Capture the cell that displays the provided text and extract its [X, Y] central coordinate. 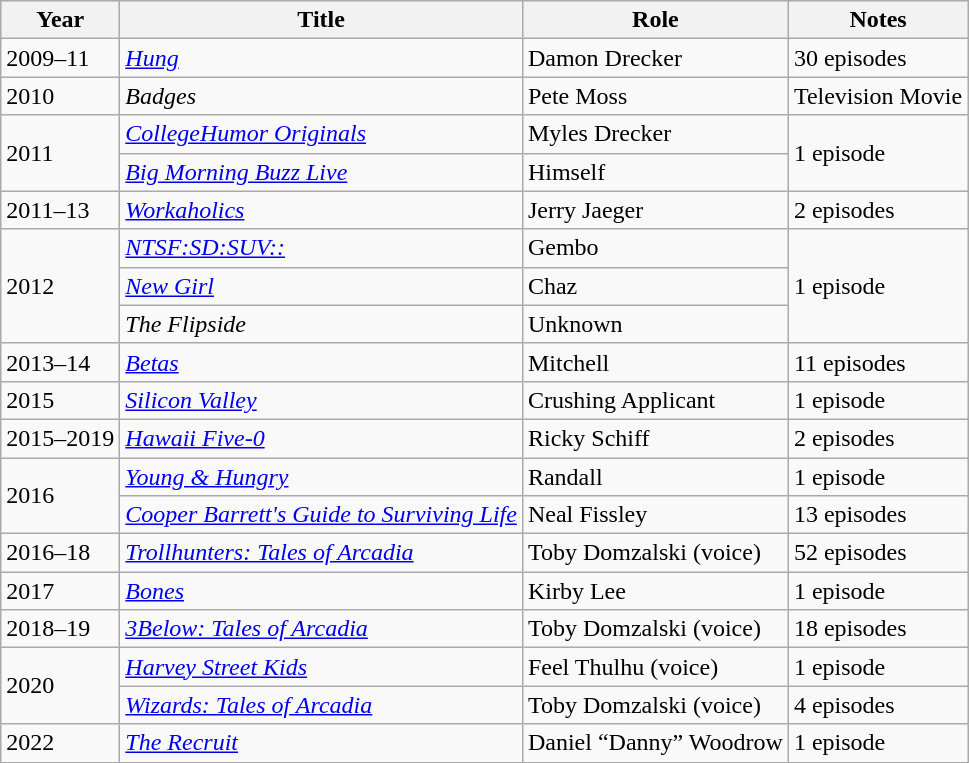
Crushing Applicant [655, 400]
Workaholics [322, 210]
2016 [60, 496]
52 episodes [878, 553]
30 episodes [878, 58]
Gembo [655, 248]
The Flipside [322, 324]
2017 [60, 591]
2012 [60, 286]
2009–11 [60, 58]
The Recruit [322, 743]
Hawaii Five-0 [322, 438]
2018–19 [60, 629]
Hung [322, 58]
2015–2019 [60, 438]
Silicon Valley [322, 400]
Role [655, 20]
Kirby Lee [655, 591]
Damon Drecker [655, 58]
Mitchell [655, 362]
Bones [322, 591]
Unknown [655, 324]
Neal Fissley [655, 515]
2013–14 [60, 362]
CollegeHumor Originals [322, 134]
11 episodes [878, 362]
Randall [655, 477]
3Below: Tales of Arcadia [322, 629]
Young & Hungry [322, 477]
Trollhunters: Tales of Arcadia [322, 553]
Television Movie [878, 96]
2011 [60, 153]
2011–13 [60, 210]
Title [322, 20]
18 episodes [878, 629]
Year [60, 20]
Myles Drecker [655, 134]
2015 [60, 400]
New Girl [322, 286]
Feel Thulhu (voice) [655, 667]
2010 [60, 96]
2016–18 [60, 553]
NTSF:SD:SUV:: [322, 248]
Wizards: Tales of Arcadia [322, 705]
4 episodes [878, 705]
2020 [60, 686]
Notes [878, 20]
13 episodes [878, 515]
2022 [60, 743]
Chaz [655, 286]
Jerry Jaeger [655, 210]
Harvey Street Kids [322, 667]
Big Morning Buzz Live [322, 172]
Himself [655, 172]
Daniel “Danny” Woodrow [655, 743]
Ricky Schiff [655, 438]
Betas [322, 362]
Cooper Barrett's Guide to Surviving Life [322, 515]
Badges [322, 96]
Pete Moss [655, 96]
